Search for the cell housing the specified text and yield its (X, Y) center coordinate. 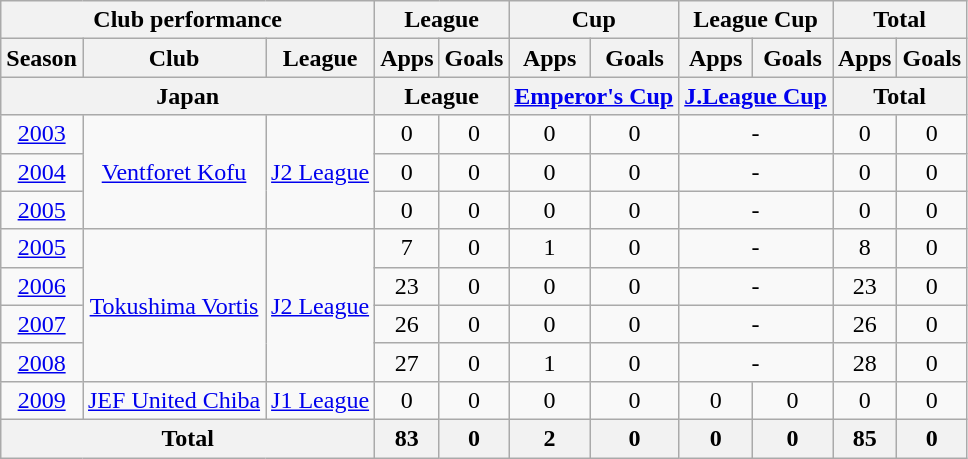
85 (864, 438)
2007 (42, 324)
Season (42, 58)
27 (407, 362)
7 (407, 248)
Japan (188, 96)
83 (407, 438)
2008 (42, 362)
League Cup (756, 20)
2003 (42, 134)
J1 League (320, 400)
Club (174, 58)
28 (864, 362)
2009 (42, 400)
Emperor's Cup (594, 96)
Cup (594, 20)
2 (550, 438)
Ventforet Kofu (174, 172)
JEF United Chiba (174, 400)
2004 (42, 172)
2006 (42, 286)
Tokushima Vortis (174, 305)
Club performance (188, 20)
8 (864, 248)
J.League Cup (756, 96)
